Search for the cell housing the specified text and yield its (X, Y) center coordinate. 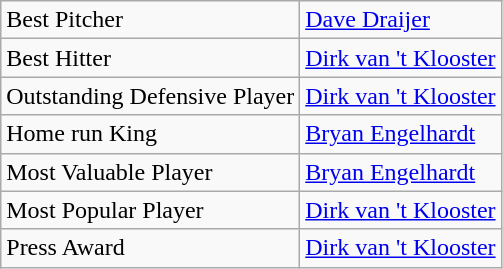
Dave Draijer (400, 20)
Home run King (150, 134)
Most Popular Player (150, 210)
Best Hitter (150, 58)
Best Pitcher (150, 20)
Press Award (150, 248)
Most Valuable Player (150, 172)
Outstanding Defensive Player (150, 96)
